Return [X, Y] of the center of cell containing provided text 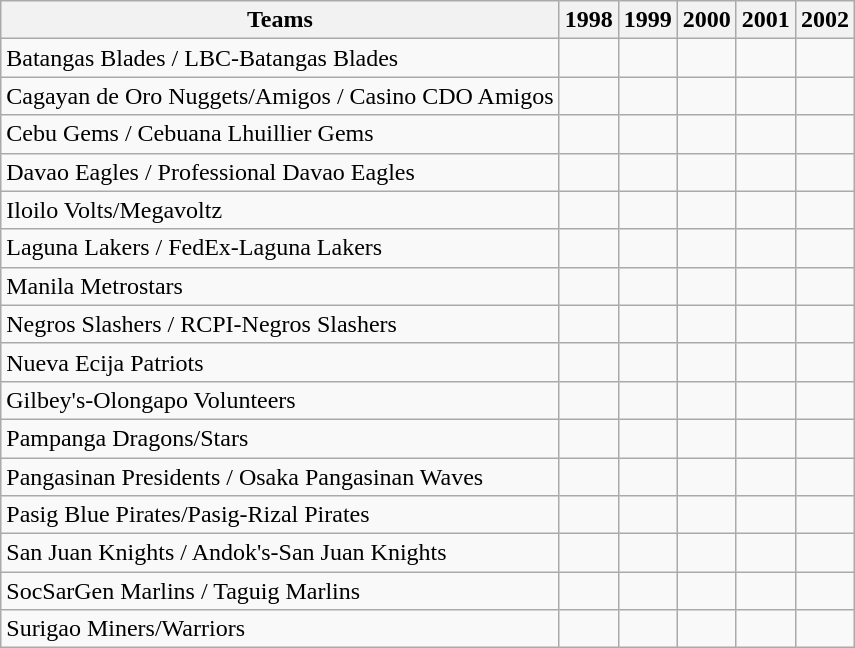
Cebu Gems / Cebuana Lhuillier Gems [280, 134]
Pampanga Dragons/Stars [280, 438]
Gilbey's-Olongapo Volunteers [280, 400]
Teams [280, 20]
1998 [588, 20]
Nueva Ecija Patriots [280, 362]
SocSarGen Marlins / Taguig Marlins [280, 591]
Pangasinan Presidents / Osaka Pangasinan Waves [280, 477]
2000 [706, 20]
2002 [824, 20]
1999 [648, 20]
2001 [766, 20]
Iloilo Volts/Megavoltz [280, 210]
Pasig Blue Pirates/Pasig-Rizal Pirates [280, 515]
Davao Eagles / Professional Davao Eagles [280, 172]
Laguna Lakers / FedEx-Laguna Lakers [280, 248]
San Juan Knights / Andok's-San Juan Knights [280, 553]
Surigao Miners/Warriors [280, 629]
Manila Metrostars [280, 286]
Negros Slashers / RCPI-Negros Slashers [280, 324]
Batangas Blades / LBC-Batangas Blades [280, 58]
Cagayan de Oro Nuggets/Amigos / Casino CDO Amigos [280, 96]
